Capture the cell that displays the provided text and extract its (X, Y) central coordinate. 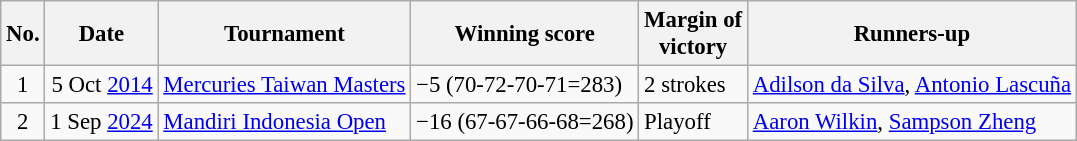
Margin ofvictory (694, 34)
Date (102, 34)
Mercuries Taiwan Masters (284, 85)
2 strokes (694, 85)
2 (23, 122)
−16 (67-67-66-68=268) (525, 122)
5 Oct 2014 (102, 85)
Aaron Wilkin, Sampson Zheng (912, 122)
Mandiri Indonesia Open (284, 122)
Runners-up (912, 34)
Playoff (694, 122)
−5 (70-72-70-71=283) (525, 85)
Winning score (525, 34)
Adilson da Silva, Antonio Lascuña (912, 85)
1 (23, 85)
No. (23, 34)
Tournament (284, 34)
1 Sep 2024 (102, 122)
